Determine the (X, Y) coordinate at the center of the cell enclosing the given text.  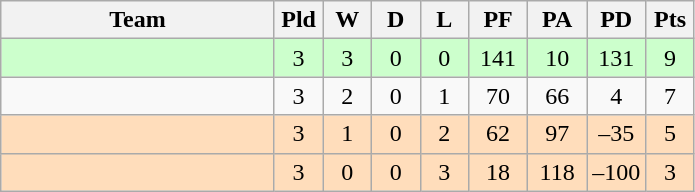
L (444, 20)
5 (670, 134)
131 (616, 58)
141 (498, 58)
18 (498, 172)
W (348, 20)
PF (498, 20)
4 (616, 96)
66 (558, 96)
70 (498, 96)
PD (616, 20)
Team (138, 20)
Pld (298, 20)
9 (670, 58)
10 (558, 58)
PA (558, 20)
–100 (616, 172)
–35 (616, 134)
Pts (670, 20)
62 (498, 134)
D (396, 20)
97 (558, 134)
118 (558, 172)
7 (670, 96)
